Extract the [x, y] coordinate from the center of the cell holding the provided text.  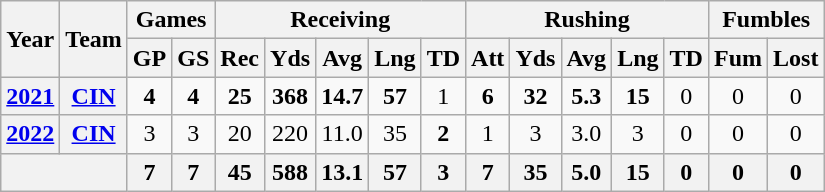
368 [290, 96]
14.7 [342, 96]
Rushing [588, 20]
6 [488, 96]
2022 [30, 134]
Year [30, 39]
Lost [796, 58]
32 [536, 96]
GS [194, 58]
Fum [738, 58]
GP [149, 58]
45 [240, 172]
Team [94, 39]
20 [240, 134]
Fumbles [766, 20]
588 [290, 172]
5.0 [586, 172]
Games [170, 20]
2 [443, 134]
Rec [240, 58]
5.3 [586, 96]
Att [488, 58]
3.0 [586, 134]
220 [290, 134]
Receiving [340, 20]
11.0 [342, 134]
13.1 [342, 172]
2021 [30, 96]
25 [240, 96]
